Determine the [X, Y] coordinate at the center of the cell enclosing the given text.  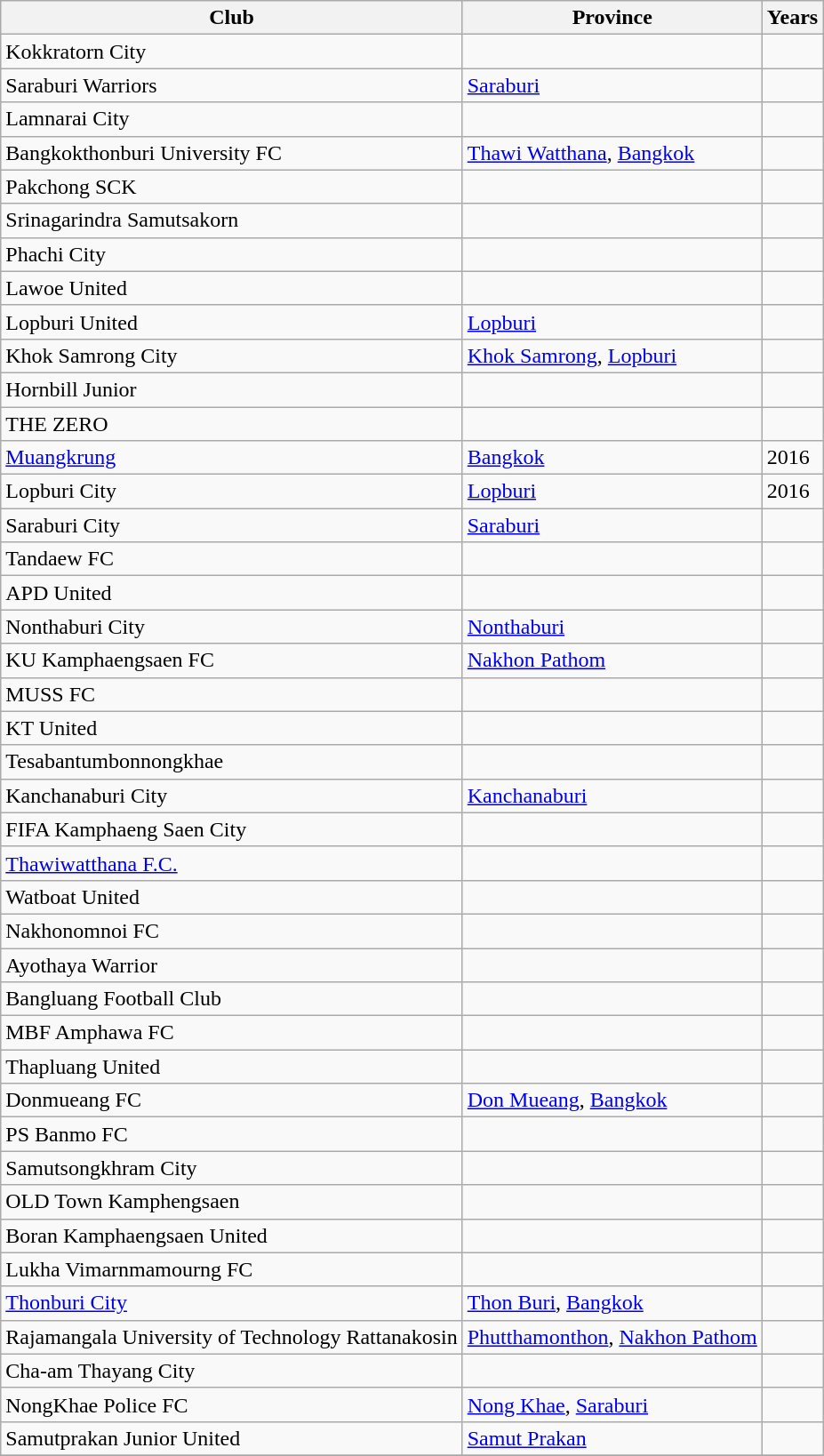
Province [612, 18]
KT United [231, 728]
Tesabantumbonnongkhae [231, 762]
Club [231, 18]
Cha-am Thayang City [231, 1371]
MUSS FC [231, 694]
Nonthaburi [612, 627]
Lukha Vimarnmamourng FC [231, 1269]
Saraburi Warriors [231, 85]
Samutsongkhram City [231, 1168]
Muangkrung [231, 458]
PS Banmo FC [231, 1134]
Bangluang Football Club [231, 999]
Nong Khae, Saraburi [612, 1404]
APD United [231, 593]
Samutprakan Junior United [231, 1438]
Thonburi City [231, 1303]
Boran Kamphaengsaen United [231, 1236]
Bangkok [612, 458]
NongKhae Police FC [231, 1404]
Khok Samrong, Lopburi [612, 356]
Lopburi City [231, 492]
Samut Prakan [612, 1438]
Pakchong SCK [231, 187]
Nakhonomnoi FC [231, 931]
Lopburi United [231, 322]
Thon Buri, Bangkok [612, 1303]
Khok Samrong City [231, 356]
Bangkokthonburi University FC [231, 153]
Don Mueang, Bangkok [612, 1100]
Phachi City [231, 254]
Watboat United [231, 897]
FIFA Kamphaeng Saen City [231, 829]
Thapluang United [231, 1067]
Years [792, 18]
Kokkratorn City [231, 52]
Thawiwatthana F.C. [231, 863]
MBF Amphawa FC [231, 1033]
Thawi Watthana, Bangkok [612, 153]
Hornbill Junior [231, 389]
Nakhon Pathom [612, 660]
THE ZERO [231, 424]
Srinagarindra Samutsakorn [231, 220]
Nonthaburi City [231, 627]
Tandaew FC [231, 559]
KU Kamphaengsaen FC [231, 660]
Rajamangala University of Technology Rattanakosin [231, 1337]
Saraburi City [231, 525]
Lawoe United [231, 288]
Kanchanaburi City [231, 796]
Phutthamonthon, Nakhon Pathom [612, 1337]
OLD Town Kamphengsaen [231, 1202]
Lamnarai City [231, 119]
Donmueang FC [231, 1100]
Ayothaya Warrior [231, 964]
Kanchanaburi [612, 796]
